Determine the (X, Y) coordinate at the center of the cell enclosing the given text.  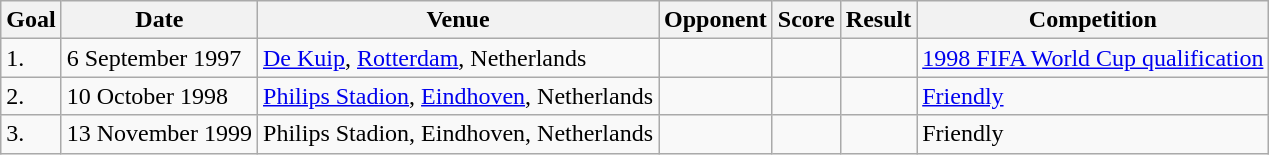
2. (31, 96)
Date (159, 20)
6 September 1997 (159, 58)
1998 FIFA World Cup qualification (1093, 58)
Score (806, 20)
3. (31, 134)
1. (31, 58)
10 October 1998 (159, 96)
Opponent (716, 20)
De Kuip, Rotterdam, Netherlands (458, 58)
Venue (458, 20)
Result (878, 20)
Goal (31, 20)
13 November 1999 (159, 134)
Competition (1093, 20)
